Extract the (X, Y) coordinate from the center of the cell holding the provided text.  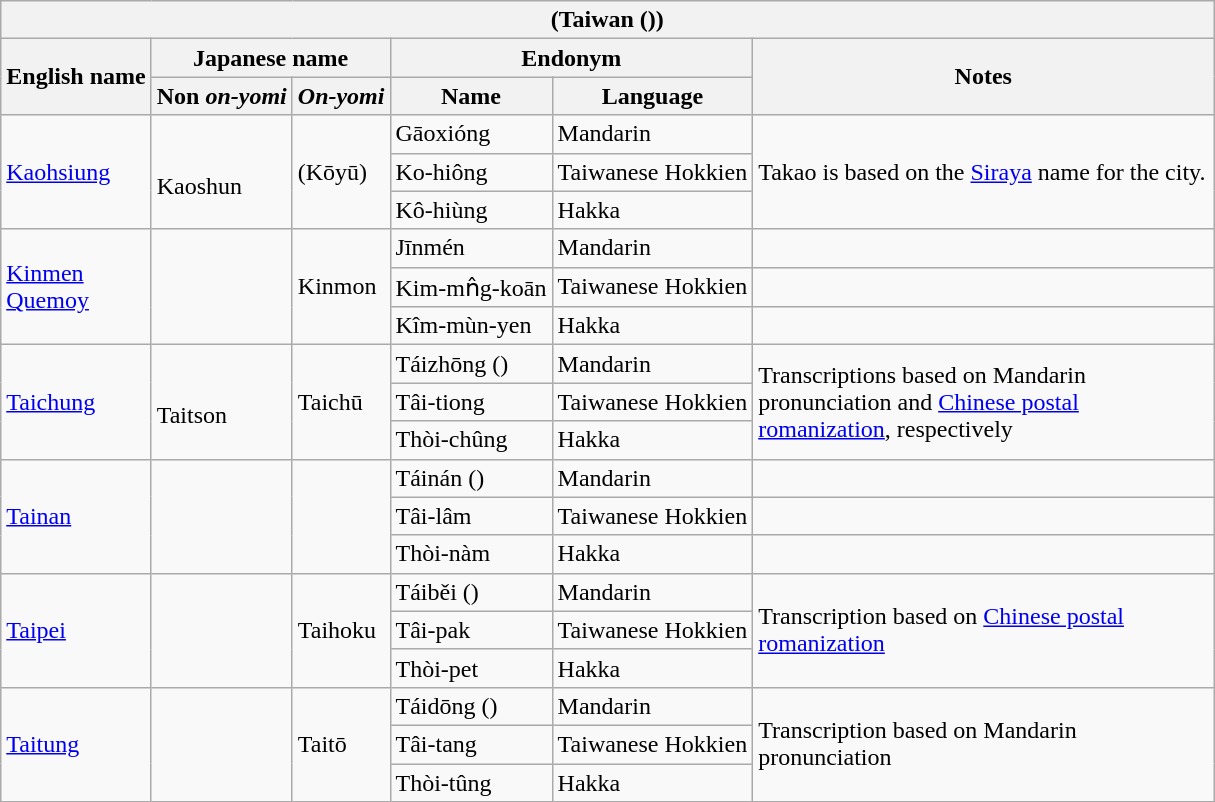
Tainan (76, 516)
Transcription based on Mandarin pronunciation (984, 744)
Tâi-lâm (471, 516)
Kaohsiung (76, 172)
Notes (984, 77)
Transcriptions based on Mandarin pronunciation and Chinese postal romanization, respectively (984, 402)
Language (652, 96)
KinmenQuemoy (76, 287)
On-yomi (341, 96)
Taichung (76, 402)
Táiběi () (471, 592)
Thòi-nàm (471, 554)
Taihoku (341, 630)
(Taiwan ()) (608, 20)
Kô-hiùng (471, 210)
Takao is based on the Siraya name for the city. (984, 172)
Tâi-tang (471, 744)
Tâi-pak (471, 630)
Taitson (222, 402)
Kaoshun (222, 172)
English name (76, 77)
Kim-mn̂g-koān (471, 287)
Tâi-tiong (471, 402)
Táizhōng () (471, 364)
Taichū (341, 402)
Transcription based on Chinese postal romanization (984, 630)
Taitung (76, 744)
Kîm-mùn-yen (471, 326)
Non on-yomi (222, 96)
Ko-hiông (471, 172)
Thòi-chûng (471, 440)
Táidōng () (471, 706)
Name (471, 96)
(Kōyū) (341, 172)
Gāoxióng (471, 134)
Japanese name (270, 58)
Taipei (76, 630)
Thòi-pet (471, 668)
Taitō (341, 744)
Kinmon (341, 287)
Táinán () (471, 478)
Endonym (572, 58)
Jīnmén (471, 248)
Thòi-tûng (471, 783)
